Output the (x, y) coordinate of the center of the cell containing the given text.  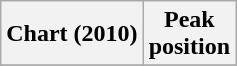
Chart (2010) (72, 34)
Peakposition (189, 34)
